Extract the (x, y) coordinate from the center of the cell holding the provided text.  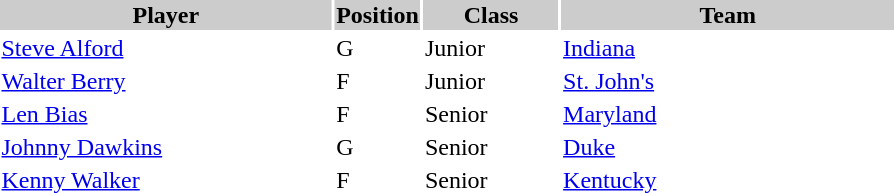
Indiana (728, 48)
Maryland (728, 114)
Len Bias (166, 114)
Johnny Dawkins (166, 147)
Duke (728, 147)
Player (166, 15)
Walter Berry (166, 81)
Team (728, 15)
Class (490, 15)
St. John's (728, 81)
Position (378, 15)
Steve Alford (166, 48)
